Determine the [x, y] coordinate at the center of the cell enclosing the given text.  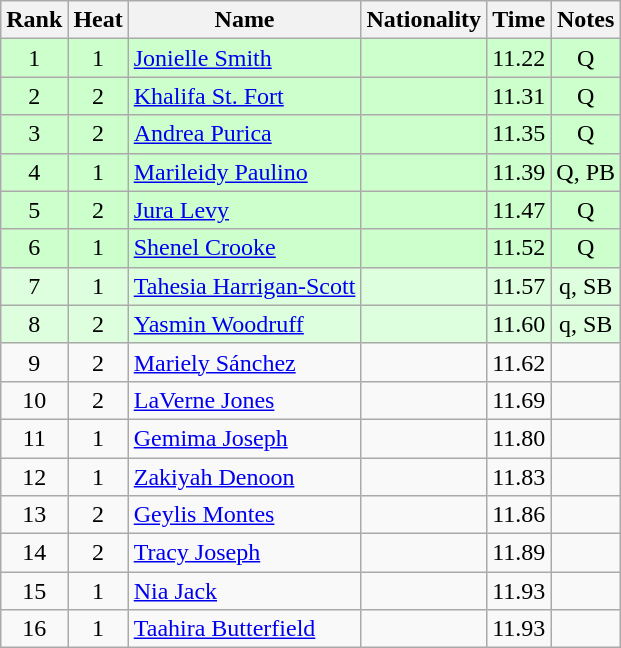
11.69 [519, 400]
Tahesia Harrigan-Scott [244, 286]
4 [34, 172]
11.89 [519, 553]
Marileidy Paulino [244, 172]
11.80 [519, 438]
Andrea Purica [244, 134]
11.83 [519, 477]
Jonielle Smith [244, 58]
Time [519, 20]
Mariely Sánchez [244, 362]
Jura Levy [244, 210]
3 [34, 134]
Name [244, 20]
Shenel Crooke [244, 248]
Nationality [424, 20]
5 [34, 210]
Rank [34, 20]
15 [34, 591]
13 [34, 515]
11.39 [519, 172]
LaVerne Jones [244, 400]
11.52 [519, 248]
Gemima Joseph [244, 438]
Yasmin Woodruff [244, 324]
10 [34, 400]
7 [34, 286]
Khalifa St. Fort [244, 96]
11.35 [519, 134]
Tracy Joseph [244, 553]
11.47 [519, 210]
Geylis Montes [244, 515]
Zakiyah Denoon [244, 477]
12 [34, 477]
Notes [586, 20]
11.62 [519, 362]
Heat [98, 20]
11.86 [519, 515]
9 [34, 362]
Nia Jack [244, 591]
16 [34, 629]
11.31 [519, 96]
6 [34, 248]
Q, PB [586, 172]
11.22 [519, 58]
8 [34, 324]
Taahira Butterfield [244, 629]
11.60 [519, 324]
11 [34, 438]
11.57 [519, 286]
14 [34, 553]
